Return the [X, Y] coordinate for the center point of the cell that contains the specified text.  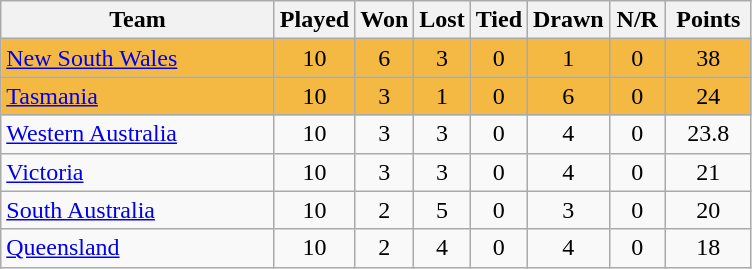
Team [138, 20]
23.8 [708, 134]
Lost [442, 20]
21 [708, 172]
Drawn [569, 20]
20 [708, 210]
Won [384, 20]
N/R [637, 20]
Victoria [138, 172]
Played [314, 20]
Tied [498, 20]
24 [708, 96]
18 [708, 248]
Queensland [138, 248]
Points [708, 20]
5 [442, 210]
38 [708, 58]
Tasmania [138, 96]
Western Australia [138, 134]
New South Wales [138, 58]
South Australia [138, 210]
